From the cell containing the given text, extract its center point as (x, y) coordinate. 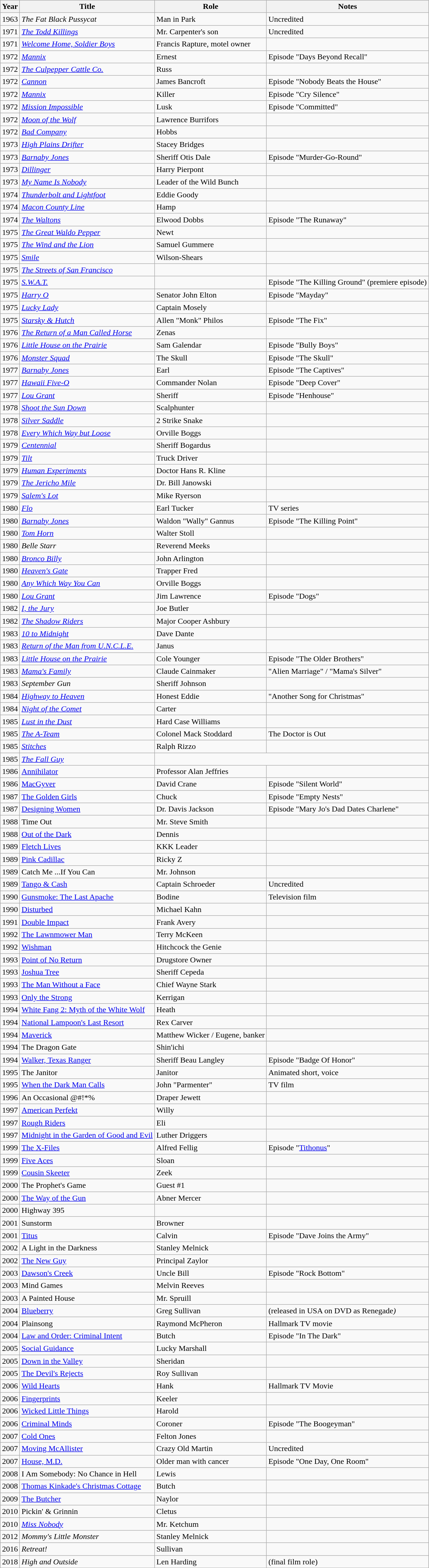
Earl (211, 370)
S.W.A.T. (87, 282)
(released in USA on DVD as Renegade) (348, 1311)
Moon of the Wolf (87, 119)
Sheriff (211, 395)
2016 (10, 1549)
Shin'ichi (211, 1047)
Scalphunter (211, 408)
2012 (10, 1536)
Earl Tucker (211, 508)
Episode "Empty Nests" (348, 797)
National Lampoon's Last Resort (87, 1022)
Time Out (87, 822)
A Light in the Darkness (87, 1248)
Only the Strong (87, 997)
Stacey Bridges (211, 144)
Stitches (87, 746)
Episode "The Killing Ground" (premiere episode) (348, 282)
2018 (10, 1561)
The Return of a Man Called Horse (87, 332)
Chief Wayne Stark (211, 985)
Len Harding (211, 1561)
Pink Cadillac (87, 859)
Kerrigan (211, 997)
Animated short, voice (348, 1072)
Waldon "Wally" Gannus (211, 521)
Gunsmoke: The Last Apache (87, 897)
Hitchcock the Genie (211, 947)
Wishman (87, 947)
Episode "Committed" (348, 107)
Title (87, 7)
Episode "Murder-Go-Round" (348, 157)
Dr. Davis Jackson (211, 809)
Dave Dante (211, 634)
"Alien Marriage" / "Mama's Silver" (348, 671)
Ernest (211, 57)
Disturbed (87, 909)
Sullivan (211, 1549)
The Way of the Gun (87, 1198)
Sheriff Johnson (211, 684)
Cletus (211, 1511)
Law and Order: Criminal Intent (87, 1336)
Double Impact (87, 922)
Guest #1 (211, 1185)
The Streets of San Francisco (87, 270)
Harry Pierpont (211, 170)
Dennis (211, 834)
Sunstorm (87, 1223)
Commander Nolan (211, 383)
High Plains Drifter (87, 144)
Mission Impossible (87, 107)
Moving McAllister (87, 1449)
When the Dark Man Calls (87, 1085)
Human Experiments (87, 470)
Joshua Tree (87, 972)
Matthew Wicker / Eugene, banker (211, 1035)
Samuel Gummere (211, 245)
1963 (10, 19)
KKK Leader (211, 847)
David Crane (211, 784)
White Fang 2: Myth of the White Wolf (87, 1010)
Return of the Man from U.N.C.L.E. (87, 646)
Midnight in the Garden of Good and Evil (87, 1135)
Lusk (211, 107)
Lewis (211, 1474)
Any Which Way You Can (87, 584)
Episode "Nobody Beats the House" (348, 82)
Plainsong (87, 1323)
Captain Schroeder (211, 884)
Lust in the Dust (87, 721)
High and Outside (87, 1561)
Episode "Days Beyond Recall" (348, 57)
Cold Ones (87, 1436)
Every Which Way but Loose (87, 433)
Episode "The Killing Point" (348, 521)
Notes (348, 7)
Episode "Cry Silence" (348, 94)
Catch Me ...If You Can (87, 872)
Man in Park (211, 19)
Hamp (211, 207)
An Occasional @#!*% (87, 1098)
The Waltons (87, 220)
Thomas Kinkade's Christmas Cottage (87, 1486)
Year (10, 7)
The X-Files (87, 1148)
The Fat Black Pussycat (87, 19)
Episode "Bully Boys" (348, 345)
The Shadow Riders (87, 621)
Pickin' & Grinnin (87, 1511)
Belle Starr (87, 546)
Reverend Meeks (211, 546)
Sloan (211, 1160)
Out of the Dark (87, 834)
Mommy's Little Monster (87, 1536)
Episode "One Day, One Room" (348, 1461)
TV film (348, 1085)
Mr. Ketchum (211, 1524)
Heaven's Gate (87, 571)
Honest Eddie (211, 696)
Carter (211, 709)
Abner Mercer (211, 1198)
Eli (211, 1123)
Monster Squad (87, 357)
Trapper Fred (211, 571)
Lucky Lady (87, 307)
Salem's Lot (87, 496)
Fletch Lives (87, 847)
Raymond McPheron (211, 1323)
Episode "Rock Bottom" (348, 1273)
Senator John Elton (211, 295)
Smile (87, 257)
Episode "Mayday" (348, 295)
Sheriff Cepeda (211, 972)
Episode "The Fix" (348, 320)
Lawrence Burrifors (211, 119)
Principal Zaylor (211, 1261)
Television film (348, 897)
Social Guidance (87, 1348)
Bronco Billy (87, 558)
Starsky & Hutch (87, 320)
Bodine (211, 897)
Tilt (87, 458)
Felton Jones (211, 1436)
Mr. Johnson (211, 872)
Hawaii Five-O (87, 383)
Killer (211, 94)
Leader of the Wild Bunch (211, 182)
Night of the Comet (87, 709)
Episode "Dogs" (348, 596)
A Painted House (87, 1298)
Luther Driggers (211, 1135)
Keeler (211, 1399)
The Doctor is Out (348, 734)
Rough Riders (87, 1123)
Chuck (211, 797)
1991 (10, 922)
Frank Avery (211, 922)
Dillinger (87, 170)
Francis Rapture, motel owner (211, 44)
American Perfekt (87, 1110)
Macon County Line (87, 207)
Episode "Silent World" (348, 784)
The Prophet's Game (87, 1185)
Sam Galendar (211, 345)
Hallmark TV movie (348, 1323)
Mama's Family (87, 671)
My Name Is Nobody (87, 182)
The Janitor (87, 1072)
Thunderbolt and Lightfoot (87, 195)
Titus (87, 1236)
Wicked Little Things (87, 1411)
Episode "Mary Jo's Dad Dates Charlene" (348, 809)
Episode "The Older Brothers" (348, 659)
Greg Sullivan (211, 1311)
Lucky Marshall (211, 1348)
The Man Without a Face (87, 985)
Eddie Goody (211, 195)
Harry O (87, 295)
Mr. Steve Smith (211, 822)
Sheriff Otis Dale (211, 157)
Captain Mosely (211, 307)
Tango & Cash (87, 884)
John "Parmenter" (211, 1085)
Criminal Minds (87, 1424)
2 Strike Snake (211, 420)
Five Aces (87, 1160)
Browner (211, 1223)
Terry McKeen (211, 934)
September Gun (87, 684)
I, the Jury (87, 609)
Cole Younger (211, 659)
Episode "Tithonus" (348, 1148)
Jim Lawrence (211, 596)
Crazy Old Martin (211, 1449)
Episode "In The Dark" (348, 1336)
Claude Cainmaker (211, 671)
The New Guy (87, 1261)
Role (211, 7)
Roy Sullivan (211, 1374)
Russ (211, 69)
Elwood Dobbs (211, 220)
Highway to Heaven (87, 696)
Episode "Deep Cover" (348, 383)
The Culpepper Cattle Co. (87, 69)
Cannon (87, 82)
The Butcher (87, 1499)
Alfred Fellig (211, 1148)
Shoot the Sun Down (87, 408)
Bad Company (87, 132)
Janitor (211, 1072)
Highway 395 (87, 1211)
"Another Song for Christmas" (348, 696)
I Am Somebody: No Chance in Hell (87, 1474)
Hallmark TV Movie (348, 1386)
James Bancroft (211, 82)
Welcome Home, Soldier Boys (87, 44)
Naylor (211, 1499)
John Arlington (211, 558)
Ralph Rizzo (211, 746)
Drugstore Owner (211, 960)
Sheridan (211, 1361)
Harold (211, 1411)
Hard Case Williams (211, 721)
2009 (10, 1499)
Walker, Texas Ranger (87, 1060)
Wilson-Shears (211, 257)
Silver Saddle (87, 420)
Retreat! (87, 1549)
Mr. Spruill (211, 1298)
Major Cooper Ashbury (211, 621)
Older man with cancer (211, 1461)
Newt (211, 232)
Heath (211, 1010)
Allen "Monk" Philos (211, 320)
The Jericho Mile (87, 483)
Hobbs (211, 132)
The A-Team (87, 734)
Annihilator (87, 772)
1996 (10, 1098)
TV series (348, 508)
Mike Ryerson (211, 496)
Truck Driver (211, 458)
Down in the Valley (87, 1361)
MacGyver (87, 784)
Calvin (211, 1236)
Professor Alan Jeffries (211, 772)
The Todd Killings (87, 32)
Dawson's Creek (87, 1273)
Episode "Badge Of Honor" (348, 1060)
Joe Butler (211, 609)
Zenas (211, 332)
Episode "Dave Joins the Army" (348, 1236)
The Great Waldo Pepper (87, 232)
Melvin Reeves (211, 1286)
The Fall Guy (87, 759)
Miss Nobody (87, 1524)
Maverick (87, 1035)
Walter Stoll (211, 533)
Episode "The Runaway" (348, 220)
Wild Hearts (87, 1386)
The Devil's Rejects (87, 1374)
Dr. Bill Janowski (211, 483)
The Dragon Gate (87, 1047)
House, M.D. (87, 1461)
The Golden Girls (87, 797)
Blueberry (87, 1311)
Doctor Hans R. Kline (211, 470)
Uncle Bill (211, 1273)
(final film role) (348, 1561)
Sheriff Beau Langley (211, 1060)
Point of No Return (87, 960)
Sheriff Bogardus (211, 445)
Tom Horn (87, 533)
Rex Carver (211, 1022)
Coroner (211, 1424)
Fingerprints (87, 1399)
Mr. Carpenter's son (211, 32)
Mind Games (87, 1286)
Hank (211, 1386)
Janus (211, 646)
Colonel Mack Stoddard (211, 734)
Zeek (211, 1173)
Centennial (87, 445)
Episode "The Captives" (348, 370)
Episode "The Skull" (348, 357)
Episode "Henhouse" (348, 395)
Ricky Z (211, 859)
Michael Kahn (211, 909)
Episode "The Boogeyman" (348, 1424)
10 to Midnight (87, 634)
The Wind and the Lion (87, 245)
The Skull (211, 357)
The Lawnmower Man (87, 934)
Draper Jewett (211, 1098)
Designing Women (87, 809)
Flo (87, 508)
Willy (211, 1110)
Cousin Skeeter (87, 1173)
